Provide the [X, Y] coordinate of the cell's center where the given text is located.  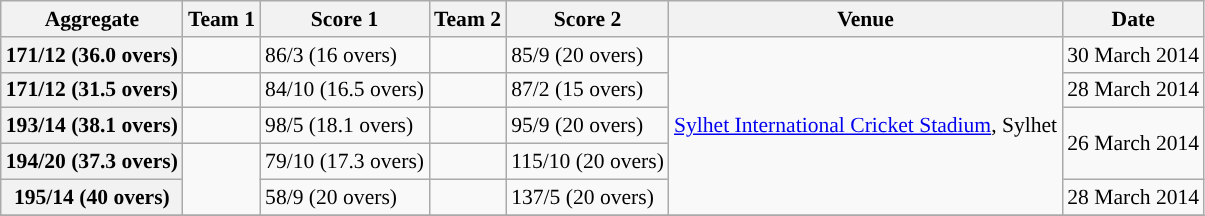
84/10 (16.5 overs) [344, 90]
58/9 (20 overs) [344, 197]
Score 2 [588, 19]
137/5 (20 overs) [588, 197]
Sylhet International Cricket Stadium, Sylhet [866, 126]
26 March 2014 [1133, 144]
115/10 (20 overs) [588, 162]
193/14 (38.1 overs) [92, 126]
86/3 (16 overs) [344, 55]
87/2 (15 overs) [588, 90]
Team 1 [222, 19]
95/9 (20 overs) [588, 126]
171/12 (36.0 overs) [92, 55]
194/20 (37.3 overs) [92, 162]
Score 1 [344, 19]
Date [1133, 19]
171/12 (31.5 overs) [92, 90]
85/9 (20 overs) [588, 55]
98/5 (18.1 overs) [344, 126]
Team 2 [468, 19]
195/14 (40 overs) [92, 197]
Venue [866, 19]
79/10 (17.3 overs) [344, 162]
30 March 2014 [1133, 55]
Aggregate [92, 19]
